Output the (x, y) coordinate of the center of the cell containing the given text.  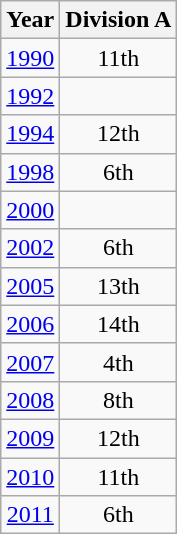
2002 (30, 248)
2008 (30, 400)
2007 (30, 362)
14th (118, 324)
1994 (30, 134)
Year (30, 20)
2005 (30, 286)
Division A (118, 20)
2006 (30, 324)
8th (118, 400)
2009 (30, 438)
13th (118, 286)
4th (118, 362)
1992 (30, 96)
2010 (30, 477)
1990 (30, 58)
2011 (30, 515)
2000 (30, 210)
1998 (30, 172)
